Pinpoint the cell where the given text exists, returning its (x, y) midpoint coordinate. 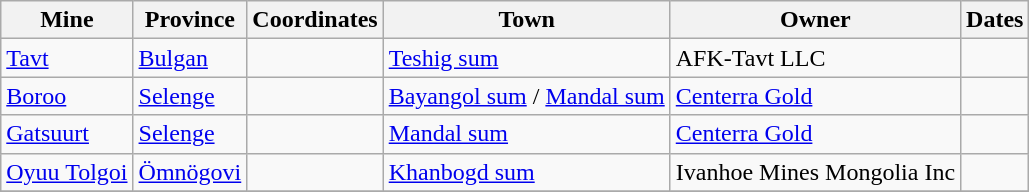
Teshig sum (526, 58)
Coordinates (315, 20)
Province (190, 20)
Ivanhoe Mines Mongolia Inc (815, 172)
Tavt (67, 58)
Mine (67, 20)
AFK-Tavt LLC (815, 58)
Khanbogd sum (526, 172)
Ömnögovi (190, 172)
Town (526, 20)
Owner (815, 20)
Bayangol sum / Mandal sum (526, 96)
Gatsuurt (67, 134)
Mandal sum (526, 134)
Dates (995, 20)
Bulgan (190, 58)
Oyuu Tolgoi (67, 172)
Boroo (67, 96)
